Determine the [X, Y] coordinate at the center of the cell enclosing the given text.  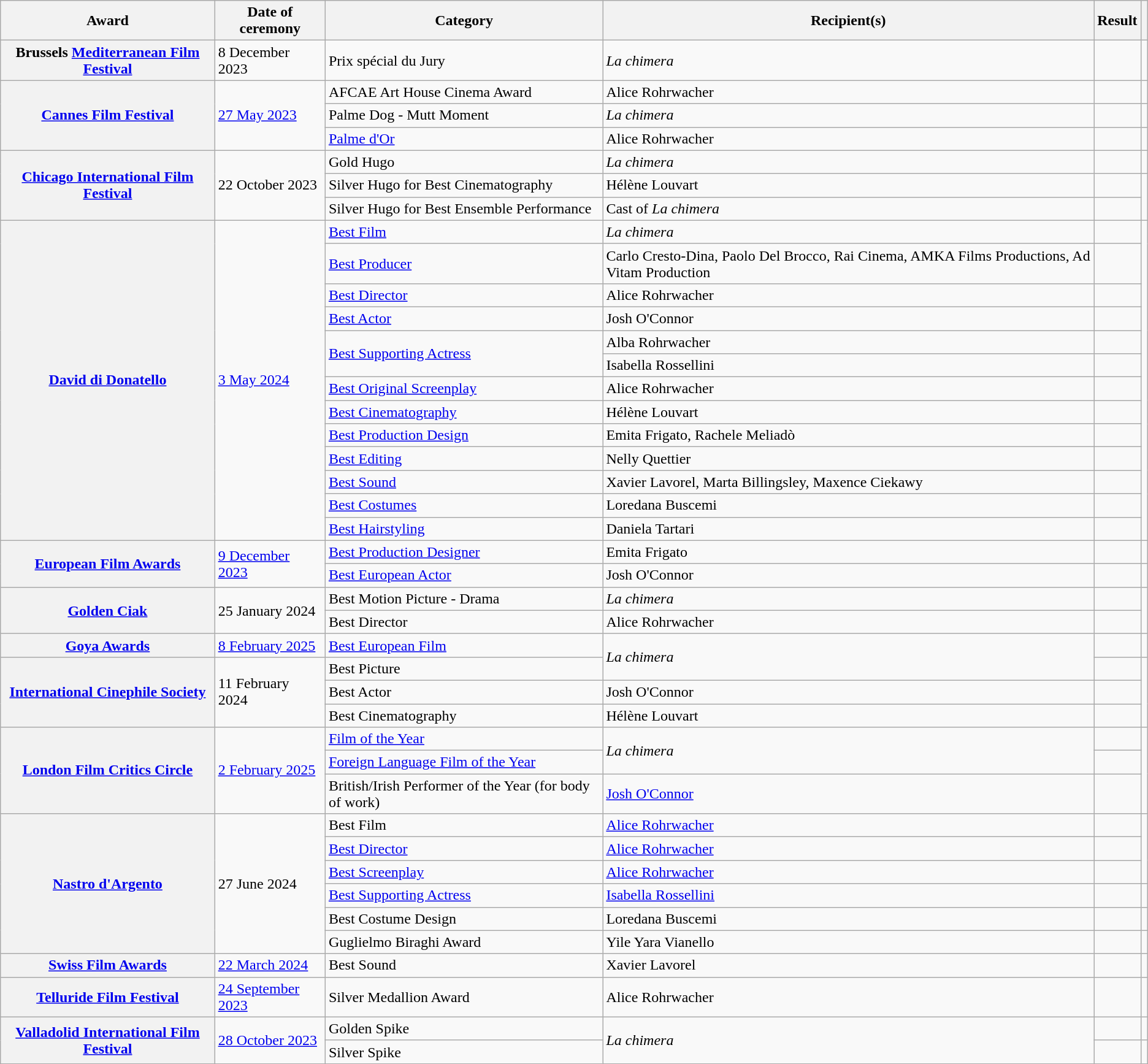
London Film Critics Circle [108, 770]
Silver Medallion Award [464, 997]
Chicago International Film Festival [108, 185]
Best Hairstyling [464, 529]
Silver Spike [464, 1052]
Prix spécial du Jury [464, 60]
Telluride Film Festival [108, 997]
Xavier Lavorel [849, 965]
Cast of La chimera [849, 209]
Nelly Quettier [849, 459]
International Cinephile Society [108, 692]
Result [1117, 21]
Best Picture [464, 668]
Best European Film [464, 645]
Nastro d'Argento [108, 884]
Best Production Design [464, 435]
Carlo Cresto-Dina, Paolo Del Brocco, Rai Cinema, AMKA Films Productions, Ad Vitam Production [849, 264]
Alba Rohrwacher [849, 342]
Best Original Screenplay [464, 389]
Film of the Year [464, 739]
European Film Awards [108, 564]
Emita Frigato, Rachele Meliadò [849, 435]
Golden Ciak [108, 610]
24 September 2023 [270, 997]
Best Motion Picture - Drama [464, 599]
8 February 2025 [270, 645]
Best European Actor [464, 575]
22 October 2023 [270, 185]
Silver Hugo for Best Ensemble Performance [464, 209]
27 June 2024 [270, 884]
11 February 2024 [270, 692]
Award [108, 21]
Best Screenplay [464, 872]
Recipient(s) [849, 21]
Palme Dog - Mutt Moment [464, 115]
25 January 2024 [270, 610]
British/Irish Performer of the Year (for body of work) [464, 794]
9 December 2023 [270, 564]
2 February 2025 [270, 770]
Daniela Tartari [849, 529]
Golden Spike [464, 1028]
27 May 2023 [270, 115]
Yile Yara Vianello [849, 942]
David di Donatello [108, 380]
Best Costume Design [464, 919]
Best Producer [464, 264]
Gold Hugo [464, 162]
Guglielmo Biraghi Award [464, 942]
Cannes Film Festival [108, 115]
Goya Awards [108, 645]
28 October 2023 [270, 1040]
3 May 2024 [270, 380]
8 December 2023 [270, 60]
Swiss Film Awards [108, 965]
Emita Frigato [849, 552]
22 March 2024 [270, 965]
Foreign Language Film of the Year [464, 762]
Category [464, 21]
Date of ceremony [270, 21]
Best Editing [464, 459]
Best Production Designer [464, 552]
Silver Hugo for Best Cinematography [464, 185]
Valladolid International Film Festival [108, 1040]
Xavier Lavorel, Marta Billingsley, Maxence Ciekawy [849, 482]
AFCAE Art House Cinema Award [464, 92]
Best Costumes [464, 505]
Brussels Mediterranean Film Festival [108, 60]
Palme d'Or [464, 139]
